Identify which cell holds the provided text, then report its [X, Y] central coordinate. 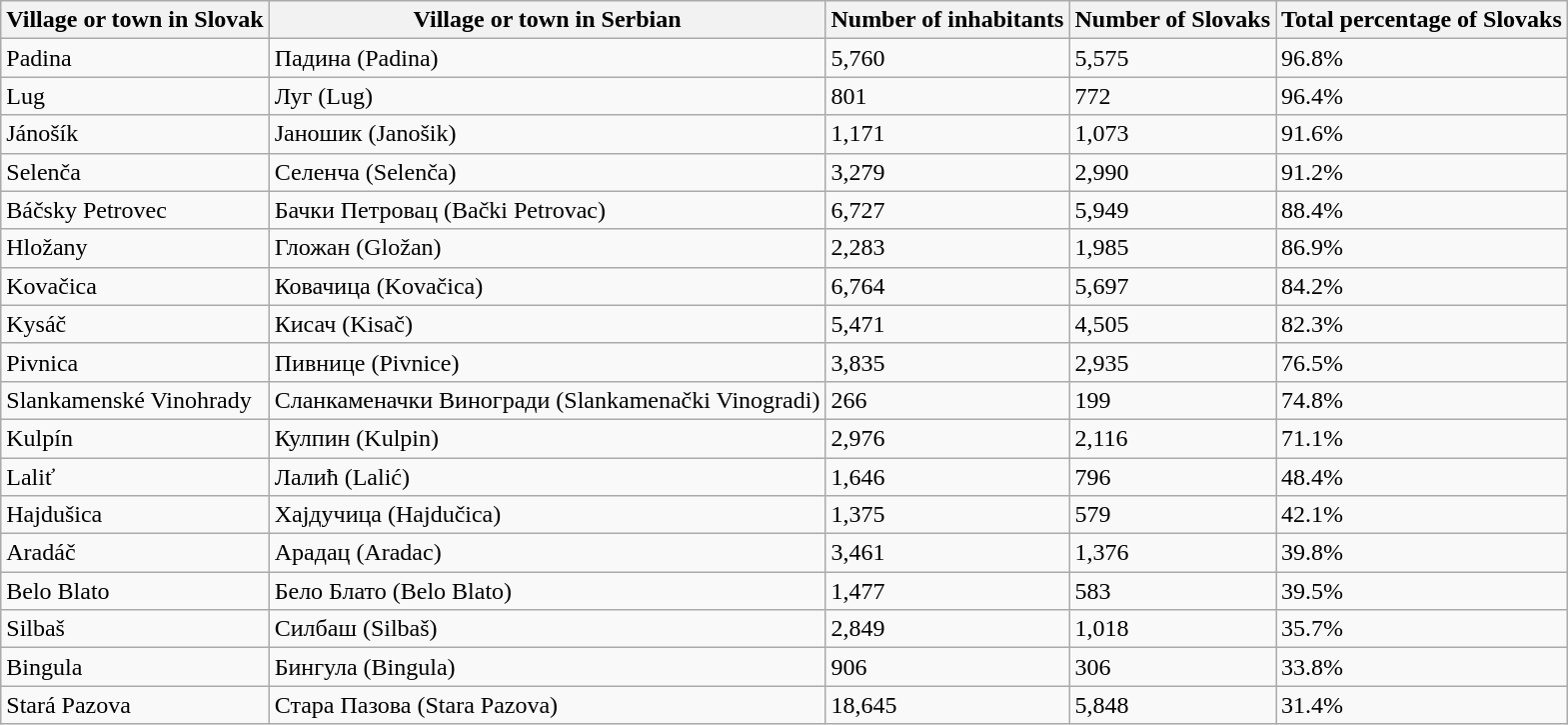
1,171 [947, 134]
91.2% [1422, 172]
Jánošík [135, 134]
Луг (Lug) [548, 96]
76.5% [1422, 362]
Village or town in Serbian [548, 20]
5,471 [947, 324]
306 [1173, 667]
Гложан (Gložan) [548, 248]
2,935 [1173, 362]
Ковачица (Kovačica) [548, 286]
82.3% [1422, 324]
3,461 [947, 553]
796 [1173, 477]
18,645 [947, 705]
2,990 [1173, 172]
Јаношик (Janošik) [548, 134]
86.9% [1422, 248]
2,849 [947, 629]
Kovačica [135, 286]
84.2% [1422, 286]
Лалић (Lalić) [548, 477]
1,985 [1173, 248]
1,477 [947, 591]
Бингула (Bingula) [548, 667]
Стара Пазова (Stara Pazova) [548, 705]
96.8% [1422, 58]
88.4% [1422, 210]
Village or town in Slovak [135, 20]
Belo Blato [135, 591]
31.4% [1422, 705]
Slankamenské Vinohrady [135, 400]
199 [1173, 400]
2,116 [1173, 438]
33.8% [1422, 667]
96.4% [1422, 96]
Selenča [135, 172]
Хајдучица (Hajdučica) [548, 515]
1,375 [947, 515]
Пивнице (Pivnice) [548, 362]
Padina [135, 58]
Aradáč [135, 553]
Kulpín [135, 438]
Силбаш (Silbaš) [548, 629]
Падина (Padina) [548, 58]
Total percentage of Slovaks [1422, 20]
Number of inhabitants [947, 20]
39.8% [1422, 553]
48.4% [1422, 477]
906 [947, 667]
Pivnica [135, 362]
Silbaš [135, 629]
Number of Slovaks [1173, 20]
Stará Pazova [135, 705]
42.1% [1422, 515]
Селенча (Selenča) [548, 172]
3,279 [947, 172]
Lug [135, 96]
5,848 [1173, 705]
2,283 [947, 248]
1,646 [947, 477]
4,505 [1173, 324]
Hajdušica [135, 515]
6,764 [947, 286]
3,835 [947, 362]
Bingula [135, 667]
801 [947, 96]
Бело Блато (Belo Blato) [548, 591]
74.8% [1422, 400]
Сланкаменачки Виногради (Slankamenački Vinogradi) [548, 400]
91.6% [1422, 134]
71.1% [1422, 438]
1,073 [1173, 134]
39.5% [1422, 591]
266 [947, 400]
Бачки Петровац (Bački Petrovac) [548, 210]
583 [1173, 591]
1,376 [1173, 553]
Кулпин (Kulpin) [548, 438]
Kysáč [135, 324]
35.7% [1422, 629]
5,760 [947, 58]
772 [1173, 96]
1,018 [1173, 629]
Кисач (Kisač) [548, 324]
579 [1173, 515]
Арадац (Aradac) [548, 553]
6,727 [947, 210]
Báčsky Petrovec [135, 210]
5,697 [1173, 286]
2,976 [947, 438]
Laliť [135, 477]
5,575 [1173, 58]
5,949 [1173, 210]
Hložany [135, 248]
